Determine the (X, Y) coordinate at the center of the cell enclosing the given text.  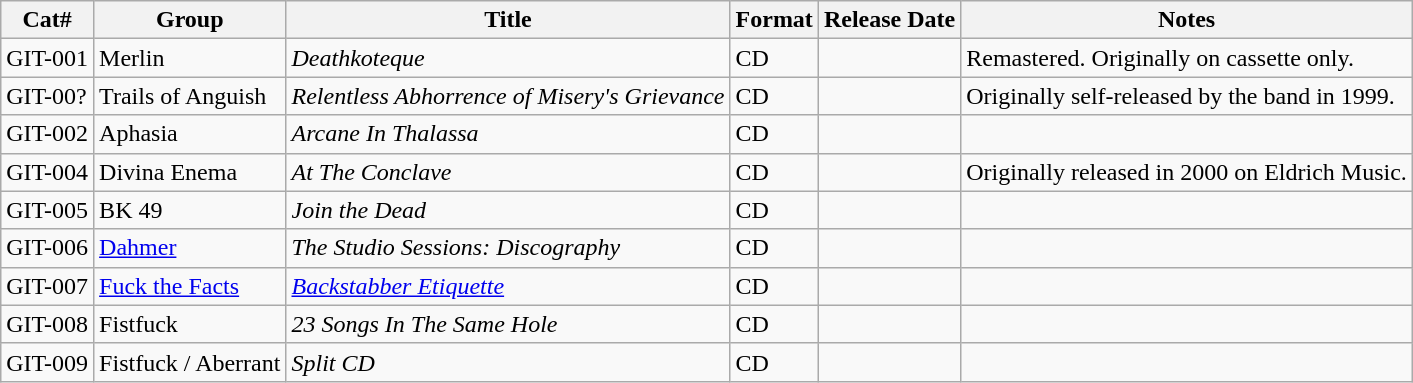
GIT-002 (48, 134)
Trails of Anguish (190, 96)
Divina Enema (190, 172)
BK 49 (190, 210)
GIT-00? (48, 96)
Fistfuck (190, 324)
23 Songs In The Same Hole (508, 324)
At The Conclave (508, 172)
GIT-001 (48, 58)
Cat# (48, 20)
The Studio Sessions: Discography (508, 248)
Join the Dead (508, 210)
GIT-006 (48, 248)
Deathkoteque (508, 58)
GIT-008 (48, 324)
Format (774, 20)
Relentless Abhorrence of Misery's Grievance (508, 96)
GIT-005 (48, 210)
Split CD (508, 362)
Originally released in 2000 on Eldrich Music. (1187, 172)
Dahmer (190, 248)
Title (508, 20)
Backstabber Etiquette (508, 286)
Notes (1187, 20)
Arcane In Thalassa (508, 134)
GIT-004 (48, 172)
GIT-009 (48, 362)
Release Date (889, 20)
Fistfuck / Aberrant (190, 362)
GIT-007 (48, 286)
Merlin (190, 58)
Aphasia (190, 134)
Remastered. Originally on cassette only. (1187, 58)
Fuck the Facts (190, 286)
Group (190, 20)
Originally self-released by the band in 1999. (1187, 96)
